From the cell containing the given text, extract its center point as [X, Y] coordinate. 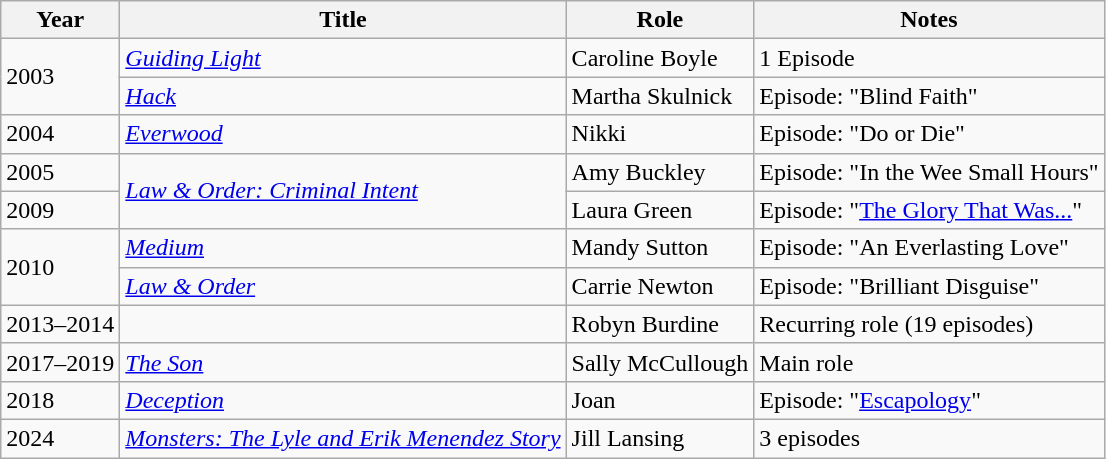
Notes [929, 20]
Martha Skulnick [660, 96]
Main role [929, 362]
Episode: "The Glory That Was..." [929, 210]
Everwood [343, 134]
2017–2019 [60, 362]
Episode: "Escapology" [929, 400]
1 Episode [929, 58]
2003 [60, 77]
The Son [343, 362]
Hack [343, 96]
2010 [60, 267]
Episode: "Brilliant Disguise" [929, 286]
Amy Buckley [660, 172]
Year [60, 20]
Episode: "Blind Faith" [929, 96]
Law & Order: Criminal Intent [343, 191]
Episode: "Do or Die" [929, 134]
3 episodes [929, 438]
Jill Lansing [660, 438]
Sally McCullough [660, 362]
Guiding Light [343, 58]
Medium [343, 248]
2013–2014 [60, 324]
Title [343, 20]
Deception [343, 400]
Caroline Boyle [660, 58]
Robyn Burdine [660, 324]
Mandy Sutton [660, 248]
Nikki [660, 134]
2018 [60, 400]
Laura Green [660, 210]
2005 [60, 172]
Episode: "An Everlasting Love" [929, 248]
Role [660, 20]
Law & Order [343, 286]
2009 [60, 210]
2024 [60, 438]
Recurring role (19 episodes) [929, 324]
Episode: "In the Wee Small Hours" [929, 172]
Carrie Newton [660, 286]
Monsters: The Lyle and Erik Menendez Story [343, 438]
2004 [60, 134]
Joan [660, 400]
